Determine the [x, y] coordinate at the center of the cell enclosing the given text.  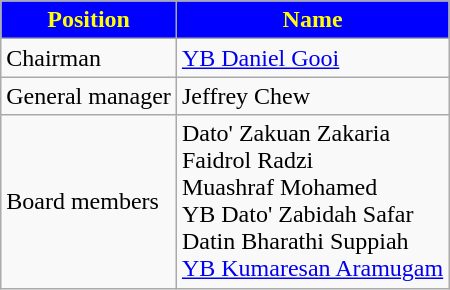
Chairman [89, 58]
Name [312, 20]
Dato' Zakuan Zakaria Faidrol Radzi Muashraf Mohamed YB Dato' Zabidah Safar Datin Bharathi Suppiah YB Kumaresan Aramugam [312, 202]
YB Daniel Gooi [312, 58]
Position [89, 20]
General manager [89, 96]
Jeffrey Chew [312, 96]
Board members [89, 202]
